Detect which cell encompasses the target text, then output its (X, Y) center coordinate. 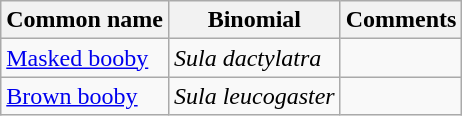
Comments (401, 20)
Sula leucogaster (254, 96)
Sula dactylatra (254, 58)
Common name (85, 20)
Binomial (254, 20)
Brown booby (85, 96)
Masked booby (85, 58)
